Find where the given text appears and provide that cell's center as [x, y] coordinate. 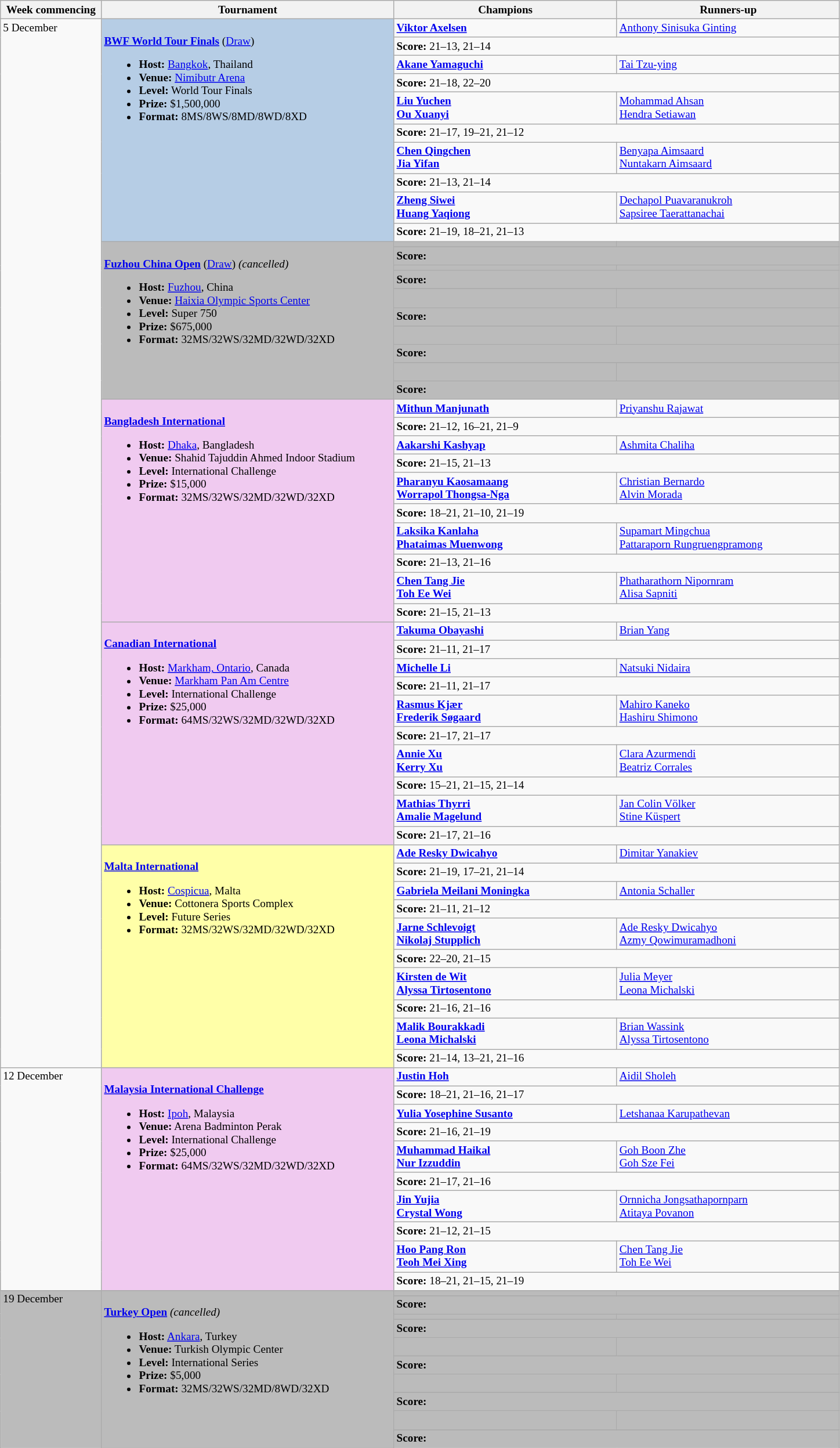
Score: 21–17, 19–21, 21–12 [617, 133]
Annie Xu Kerry Xu [505, 761]
Brian Yang [728, 631]
Viktor Axelsen [505, 28]
Aakarshi Kashyap [505, 445]
Brian Wassink Alyssa Tirtosentono [728, 1033]
Julia Meyer Leona Michalski [728, 984]
12 December [51, 1179]
Ashmita Chaliha [728, 445]
Mahiro Kaneko Hashiru Shimono [728, 711]
Mohammad Ahsan Hendra Setiawan [728, 108]
Christian Bernardo Alvin Morada [728, 488]
Dechapol Puavaranukroh Sapsiree Taerattanachai [728, 207]
Aidil Sholeh [728, 1077]
BWF World Tour Finals (Draw)Host: Bangkok, ThailandVenue: Nimibutr ArenaLevel: World Tour FinalsPrize: $1,500,000Format: 8MS/8WS/8MD/8WD/8XD [248, 130]
Score: 18–21, 21–16, 21–17 [617, 1095]
Dimitar Yanakiev [728, 854]
Tai Tzu-ying [728, 64]
Priyanshu Rajawat [728, 409]
Antonia Schaller [728, 891]
Tournament [248, 10]
Benyapa Aimsaard Nuntakarn Aimsaard [728, 158]
Takuma Obayashi [505, 631]
Score: 15–21, 21–15, 21–14 [617, 786]
Score: 21–17, 21–17 [617, 736]
Natsuki Nidaira [728, 668]
Kirsten de Wit Alyssa Tirtosentono [505, 984]
Runners-up [728, 10]
Zheng Siwei Huang Yaqiong [505, 207]
Phatharathorn Nipornram Alisa Sapniti [728, 588]
Michelle Li [505, 668]
Score: 21–16, 21–19 [617, 1132]
Score: 21–11, 21–12 [617, 909]
Gabriela Meilani Moningka [505, 891]
Justin Hoh [505, 1077]
Clara Azurmendi Beatriz Corrales [728, 761]
Laksika Kanlaha Phataimas Muenwong [505, 538]
Jin Yujia Crystal Wong [505, 1207]
Akane Yamaguchi [505, 64]
Ade Resky Dwicahyo [505, 854]
Pharanyu Kaosamaang Worrapol Thongsa-Nga [505, 488]
Champions [505, 10]
Score: 21–13, 21–16 [617, 563]
Score: 22–20, 21–15 [617, 959]
5 December [51, 543]
Score: 21–14, 13–21, 21–16 [617, 1059]
Score: 21–19, 18–21, 21–13 [617, 232]
Score: 21–19, 17–21, 21–14 [617, 872]
Score: 21–16, 21–16 [617, 1009]
Anthony Sinisuka Ginting [728, 28]
Malta InternationalHost: Cospicua, MaltaVenue: Cottonera Sports ComplexLevel: Future SeriesFormat: 32MS/32WS/32MD/32WD/32XD [248, 956]
Score: 21–12, 21–15 [617, 1232]
Mathias Thyrri Amalie Magelund [505, 811]
Week commencing [51, 10]
Goh Boon Zhe Goh Sze Fei [728, 1157]
Score: 18–21, 21–15, 21–19 [617, 1281]
Ornnicha Jongsathapornparn Atitaya Povanon [728, 1207]
Mithun Manjunath [505, 409]
Liu Yuchen Ou Xuanyi [505, 108]
Jarne Schlevoigt Nikolaj Stupplich [505, 934]
Jan Colin Völker Stine Küspert [728, 811]
Score: 21–18, 22–20 [617, 83]
Rasmus Kjær Frederik Søgaard [505, 711]
Hoo Pang Ron Teoh Mei Xing [505, 1256]
Chen Qingchen Jia Yifan [505, 158]
Score: 21–12, 16–21, 21–9 [617, 427]
Malik Bourakkadi Leona Michalski [505, 1033]
19 December [51, 1368]
Letshanaa Karupathevan [728, 1113]
Supamart Mingchua Pattaraporn Rungruengpramong [728, 538]
Ade Resky Dwicahyo Azmy Qowimuramadhoni [728, 934]
Turkey Open (cancelled)Host: Ankara, TurkeyVenue: Turkish Olympic CenterLevel: International SeriesPrize: $5,000Format: 32MS/32WS/32MD/8WD/32XD [248, 1368]
Muhammad Haikal Nur Izzuddin [505, 1157]
Yulia Yosephine Susanto [505, 1113]
Score: 18–21, 21–10, 21–19 [617, 513]
